Extract the [x, y] coordinate from the center of the cell holding the provided text.  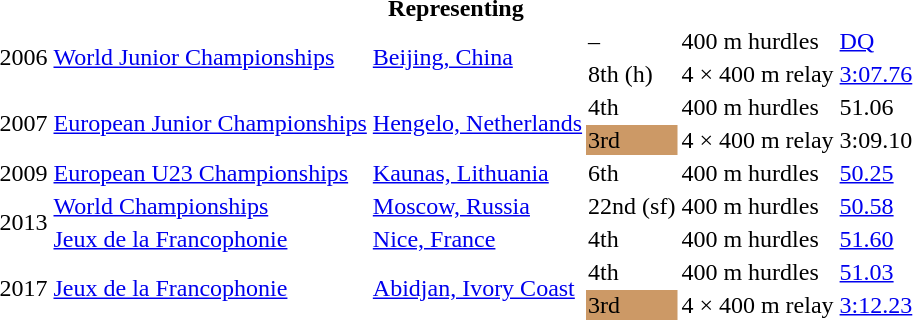
World Junior Championships [210, 58]
22nd (sf) [632, 206]
Abidjan, Ivory Coast [477, 288]
Beijing, China [477, 58]
Nice, France [477, 239]
Kaunas, Lithuania [477, 173]
8th (h) [632, 74]
European U23 Championships [210, 173]
Hengelo, Netherlands [477, 124]
Moscow, Russia [477, 206]
– [632, 41]
World Championships [210, 206]
6th [632, 173]
European Junior Championships [210, 124]
